Return the [x, y] coordinate for the center point of the cell that contains the specified text.  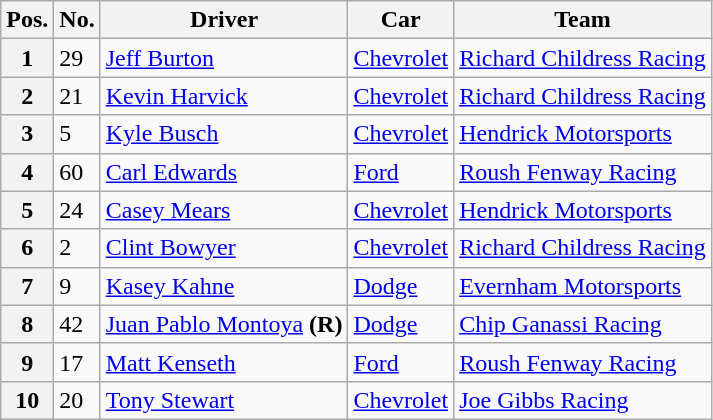
No. [77, 20]
8 [28, 324]
21 [77, 96]
Joe Gibbs Racing [583, 400]
Tony Stewart [224, 400]
1 [28, 58]
60 [77, 172]
10 [28, 400]
42 [77, 324]
Car [401, 20]
Pos. [28, 20]
Evernham Motorsports [583, 286]
Kyle Busch [224, 134]
4 [28, 172]
24 [77, 210]
Casey Mears [224, 210]
Driver [224, 20]
7 [28, 286]
Team [583, 20]
29 [77, 58]
3 [28, 134]
Jeff Burton [224, 58]
20 [77, 400]
Clint Bowyer [224, 248]
Kasey Kahne [224, 286]
6 [28, 248]
Juan Pablo Montoya (R) [224, 324]
Matt Kenseth [224, 362]
Kevin Harvick [224, 96]
Carl Edwards [224, 172]
Chip Ganassi Racing [583, 324]
17 [77, 362]
